Return the [X, Y] coordinate for the center point of the cell that contains the specified text.  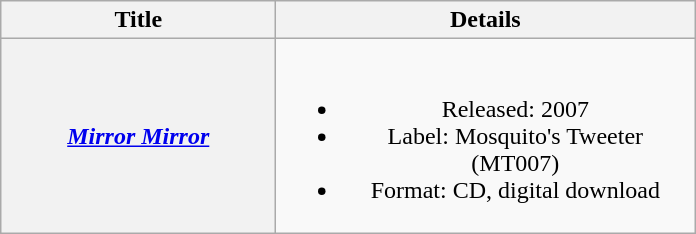
Released: 2007Label: Mosquito's Tweeter (MT007)Format: CD, digital download [486, 136]
Details [486, 20]
Mirror Mirror [138, 136]
Title [138, 20]
